Find where the given text appears and provide that cell's center as [x, y] coordinate. 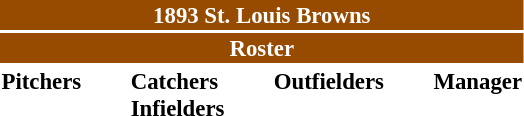
Roster [262, 48]
1893 St. Louis Browns [262, 15]
